Find where the given text appears and provide that cell's center as (X, Y) coordinate. 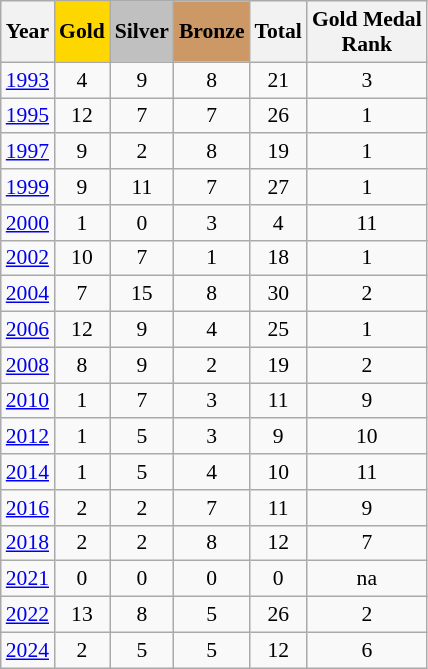
2004 (28, 294)
1995 (28, 116)
2002 (28, 258)
13 (82, 615)
6 (367, 650)
Total (278, 32)
na (367, 579)
1999 (28, 187)
2016 (28, 508)
2006 (28, 330)
2000 (28, 223)
2021 (28, 579)
Year (28, 32)
27 (278, 187)
1997 (28, 152)
15 (142, 294)
2014 (28, 472)
21 (278, 80)
2018 (28, 543)
2008 (28, 365)
2012 (28, 437)
Gold Medal Rank (367, 32)
18 (278, 258)
2024 (28, 650)
1993 (28, 80)
30 (278, 294)
25 (278, 330)
Bronze (212, 32)
2010 (28, 401)
Gold (82, 32)
2022 (28, 615)
Silver (142, 32)
